Scan for the cell matching the given text and deliver its (x, y) coordinate at center. 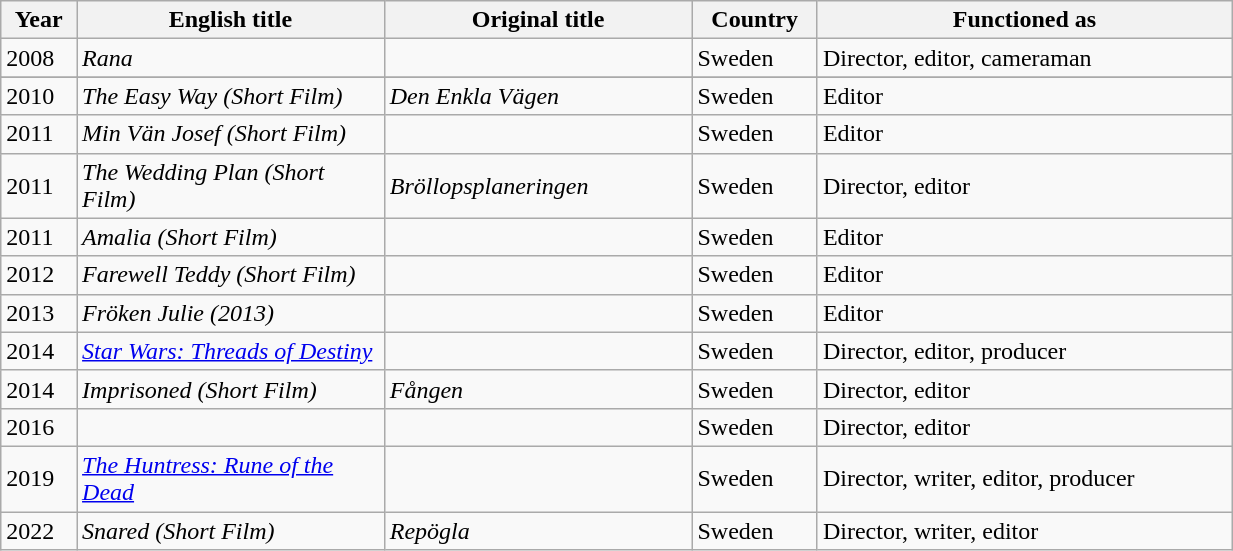
2010 (39, 96)
Repögla (538, 531)
Fröken Julie (2013) (231, 313)
Snared (Short Film) (231, 531)
Original title (538, 20)
Amalia (Short Film) (231, 237)
Country (754, 20)
Bröllopsplaneringen (538, 186)
2022 (39, 531)
2008 (39, 58)
Director, editor, producer (1024, 351)
Functioned as (1024, 20)
Fången (538, 389)
Imprisoned (Short Film) (231, 389)
Director, writer, editor, producer (1024, 478)
Year (39, 20)
2019 (39, 478)
The Huntress: Rune of the Dead (231, 478)
Director, editor, cameraman (1024, 58)
2012 (39, 275)
Director, writer, editor (1024, 531)
The Wedding Plan (Short Film) (231, 186)
2013 (39, 313)
2016 (39, 427)
Star Wars: Threads of Destiny (231, 351)
Rana (231, 58)
Farewell Teddy (Short Film) (231, 275)
Min Vän Josef (Short Film) (231, 134)
Den Enkla Vägen (538, 96)
English title (231, 20)
The Easy Way (Short Film) (231, 96)
